Find where the given text appears and provide that cell's center as (x, y) coordinate. 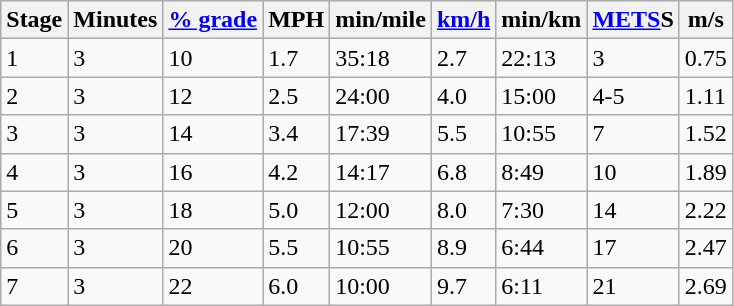
min/mile (381, 20)
9.7 (463, 286)
18 (213, 210)
17 (633, 248)
Stage (34, 20)
6 (34, 248)
m/s (706, 20)
4.2 (296, 172)
min/km (542, 20)
6:44 (542, 248)
35:18 (381, 58)
METSS (633, 20)
1.52 (706, 134)
21 (633, 286)
8.0 (463, 210)
7:30 (542, 210)
2.47 (706, 248)
6.8 (463, 172)
8:49 (542, 172)
1.7 (296, 58)
2.5 (296, 96)
4-5 (633, 96)
2.22 (706, 210)
Minutes (116, 20)
1.11 (706, 96)
3.4 (296, 134)
8.9 (463, 248)
0.75 (706, 58)
1 (34, 58)
17:39 (381, 134)
2 (34, 96)
km/h (463, 20)
6:11 (542, 286)
22 (213, 286)
10:00 (381, 286)
24:00 (381, 96)
4 (34, 172)
12 (213, 96)
20 (213, 248)
5 (34, 210)
MPH (296, 20)
12:00 (381, 210)
5.0 (296, 210)
1.89 (706, 172)
15:00 (542, 96)
% grade (213, 20)
6.0 (296, 286)
2.7 (463, 58)
16 (213, 172)
22:13 (542, 58)
4.0 (463, 96)
2.69 (706, 286)
14:17 (381, 172)
